Determine the [X, Y] coordinate at the center of the cell enclosing the given text.  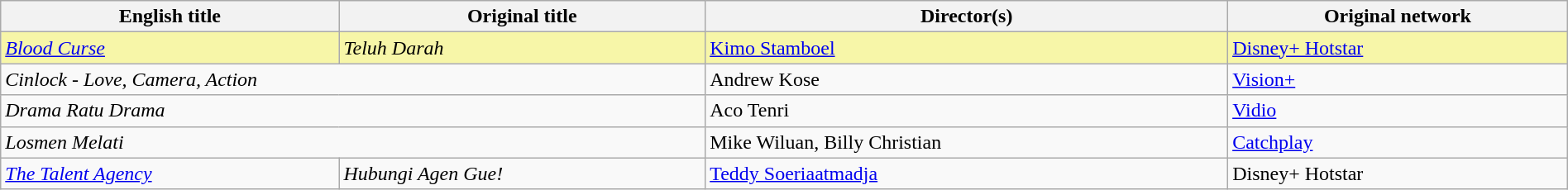
Aco Tenri [967, 111]
Kimo Stamboel [967, 48]
Catchplay [1398, 142]
The Talent Agency [170, 173]
Teluh Darah [523, 48]
Teddy Soeriaatmadja [967, 173]
Vidio [1398, 111]
Blood Curse [170, 48]
Director(s) [967, 17]
Drama Ratu Drama [353, 111]
Cinlock - Love, Camera, Action [353, 79]
Vision+ [1398, 79]
Hubungi Agen Gue! [523, 173]
English title [170, 17]
Mike Wiluan, Billy Christian [967, 142]
Andrew Kose [967, 79]
Original network [1398, 17]
Losmen Melati [353, 142]
Original title [523, 17]
